Find where the given text appears and provide that cell's center as (x, y) coordinate. 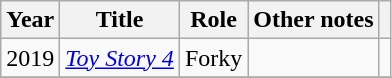
Other notes (314, 20)
Forky (213, 58)
Year (30, 20)
Toy Story 4 (120, 58)
2019 (30, 58)
Role (213, 20)
Title (120, 20)
